Locate the cell with the specified text and output its [X, Y] center coordinate. 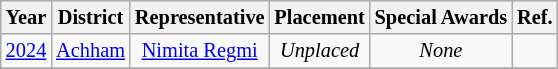
Ref. [534, 17]
Year [26, 17]
None [441, 51]
Special Awards [441, 17]
Nimita Regmi [200, 51]
2024 [26, 51]
District [90, 17]
Unplaced [319, 51]
Achham [90, 51]
Placement [319, 17]
Representative [200, 17]
